Determine the (X, Y) coordinate at the center of the cell enclosing the given text.  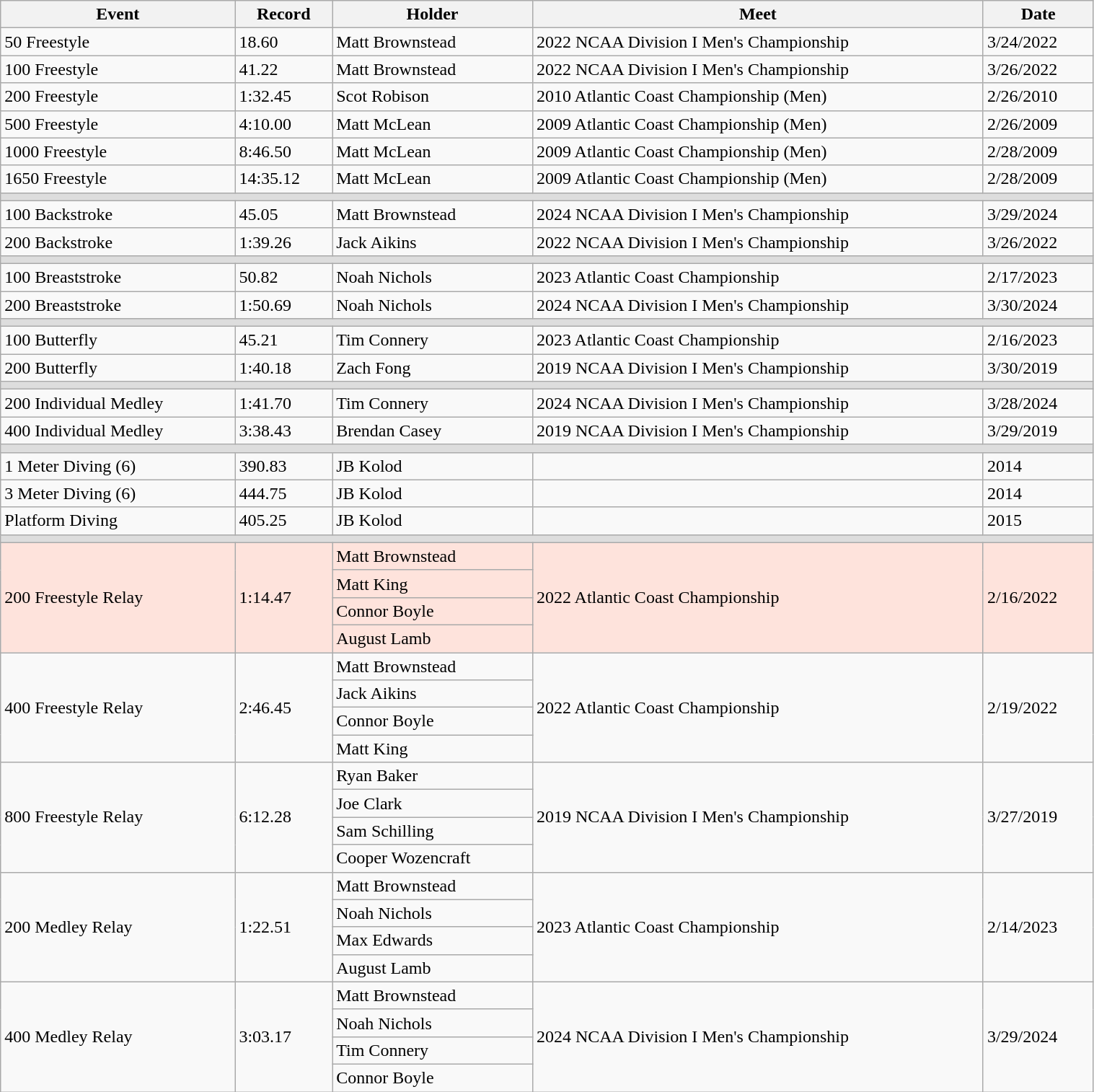
3/30/2024 (1038, 305)
50.82 (284, 277)
200 Butterfly (118, 368)
3:03.17 (284, 1036)
3/30/2019 (1038, 368)
200 Freestyle Relay (118, 597)
2:46.45 (284, 707)
1:50.69 (284, 305)
50 Freestyle (118, 42)
Platform Diving (118, 521)
400 Medley Relay (118, 1036)
Max Edwards (433, 941)
1000 Freestyle (118, 151)
1:14.47 (284, 597)
Joe Clark (433, 803)
2/16/2023 (1038, 340)
45.05 (284, 214)
100 Butterfly (118, 340)
Scot Robison (433, 97)
Event (118, 14)
200 Individual Medley (118, 403)
200 Backstroke (118, 242)
Brendan Casey (433, 431)
45.21 (284, 340)
2010 Atlantic Coast Championship (Men) (757, 97)
100 Breaststroke (118, 277)
200 Medley Relay (118, 927)
3/24/2022 (1038, 42)
1:39.26 (284, 242)
1:32.45 (284, 97)
200 Breaststroke (118, 305)
6:12.28 (284, 817)
2015 (1038, 521)
Holder (433, 14)
2/17/2023 (1038, 277)
Zach Fong (433, 368)
2/16/2022 (1038, 597)
41.22 (284, 69)
Ryan Baker (433, 776)
Sam Schilling (433, 831)
3/29/2019 (1038, 431)
500 Freestyle (118, 124)
3:38.43 (284, 431)
3/28/2024 (1038, 403)
Date (1038, 14)
14:35.12 (284, 179)
390.83 (284, 466)
Record (284, 14)
405.25 (284, 521)
100 Backstroke (118, 214)
1650 Freestyle (118, 179)
Cooper Wozencraft (433, 858)
2/19/2022 (1038, 707)
3 Meter Diving (6) (118, 493)
2/26/2009 (1038, 124)
3/27/2019 (1038, 817)
4:10.00 (284, 124)
1:41.70 (284, 403)
400 Individual Medley (118, 431)
2/14/2023 (1038, 927)
200 Freestyle (118, 97)
8:46.50 (284, 151)
1 Meter Diving (6) (118, 466)
800 Freestyle Relay (118, 817)
100 Freestyle (118, 69)
Meet (757, 14)
400 Freestyle Relay (118, 707)
18.60 (284, 42)
1:22.51 (284, 927)
1:40.18 (284, 368)
2/26/2010 (1038, 97)
444.75 (284, 493)
